Output the (X, Y) coordinate of the center of the cell containing the given text.  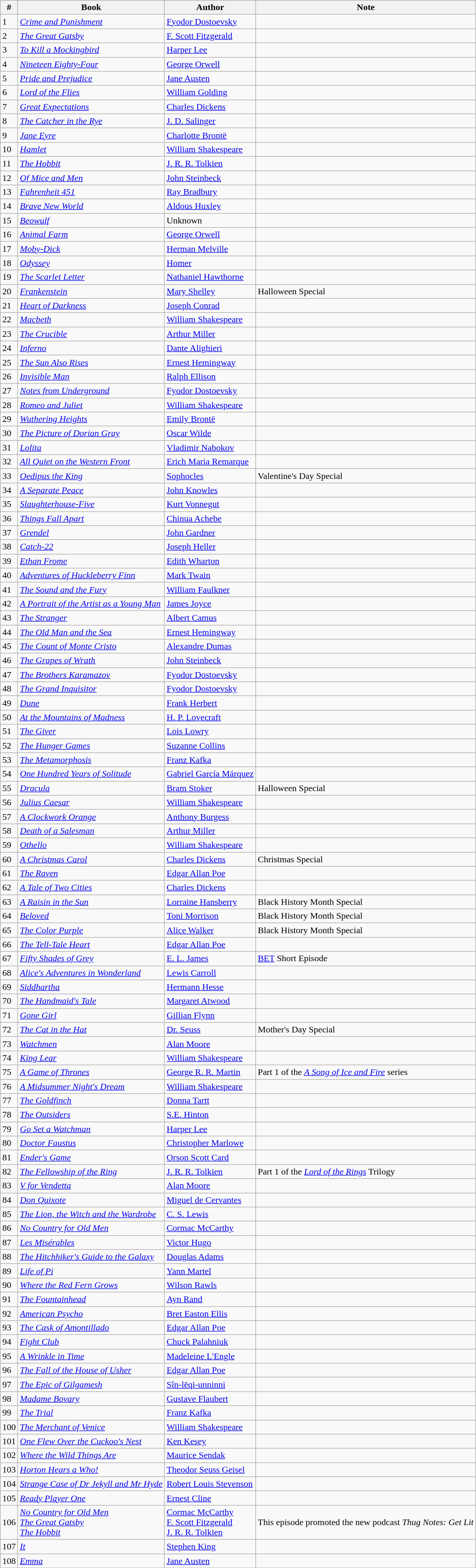
V for Vendetta (91, 1186)
Bret Easton Ellis (210, 1313)
38 (9, 547)
Wuthering Heights (91, 419)
Cormac McCarthy (210, 1228)
Fight Club (91, 1342)
Victor Hugo (210, 1242)
102 (9, 1455)
15 (9, 220)
The Cat in the Hat (91, 1029)
101 (9, 1441)
100 (9, 1427)
The Raven (91, 874)
American Psycho (91, 1313)
Edith Wharton (210, 561)
73 (9, 1044)
Madame Bovary (91, 1399)
81 (9, 1157)
40 (9, 575)
56 (9, 802)
89 (9, 1271)
J. D. Salinger (210, 121)
95 (9, 1356)
Fahrenheit 451 (91, 192)
The Count of Monte Cristo (91, 646)
Othello (91, 845)
3 (9, 50)
Grendel (91, 533)
One Hundred Years of Solitude (91, 774)
Ready Player One (91, 1498)
14 (9, 206)
Beowulf (91, 220)
11 (9, 163)
76 (9, 1086)
Unknown (210, 220)
Julius Caesar (91, 802)
64 (9, 916)
The Giver (91, 731)
42 (9, 603)
Christopher Marlowe (210, 1143)
48 (9, 689)
1 (9, 22)
106 (9, 1522)
13 (9, 192)
Animal Farm (91, 235)
A Tale of Two Cities (91, 888)
43 (9, 618)
The Crucible (91, 334)
27 (9, 391)
46 (9, 661)
Valentine's Day Special (366, 476)
84 (9, 1200)
The Scarlet Letter (91, 277)
King Lear (91, 1058)
The Grand Inquisitor (91, 689)
Suzanne Collins (210, 746)
44 (9, 632)
Ken Kesey (210, 1441)
The Fellowship of the Ring (91, 1172)
Lolita (91, 448)
The Metamorphosis (91, 760)
H. P. Lovecraft (210, 717)
Ender's Game (91, 1157)
Alice's Adventures in Wonderland (91, 973)
Life of Pi (91, 1271)
39 (9, 561)
Fifty Shades of Grey (91, 959)
57 (9, 816)
Charlotte Brontë (210, 135)
Albert Camus (210, 618)
83 (9, 1186)
The Sun Also Rises (91, 362)
The Hobbit (91, 163)
105 (9, 1498)
Lorraine Hansberry (210, 902)
Dracula (91, 788)
A Christmas Carol (91, 859)
Siddhartha (91, 987)
William Golding (210, 92)
Horton Hears a Who! (91, 1470)
Mark Twain (210, 575)
65 (9, 930)
28 (9, 405)
Strange Case of Dr Jekyll and Mr Hyde (91, 1484)
74 (9, 1058)
The Color Purple (91, 930)
4 (9, 64)
Where the Red Fern Grows (91, 1285)
Nathaniel Hawthorne (210, 277)
16 (9, 235)
Frankenstein (91, 291)
Emma (91, 1561)
32 (9, 462)
7 (9, 107)
108 (9, 1561)
Stephen King (210, 1546)
The Goldfinch (91, 1101)
No Country for Old Men (91, 1228)
22 (9, 320)
17 (9, 249)
A Separate Peace (91, 490)
Anthony Burgess (210, 816)
24 (9, 348)
78 (9, 1115)
97 (9, 1384)
Ernest Cline (210, 1498)
The Fountainhead (91, 1299)
A Game of Thrones (91, 1072)
Note (366, 7)
C. S. Lewis (210, 1214)
Vladimir Nabokov (210, 448)
Robert Louis Stevenson (210, 1484)
53 (9, 760)
Gillian Flynn (210, 1015)
88 (9, 1257)
The Lion, the Witch and the Wardrobe (91, 1214)
Hermann Hesse (210, 987)
47 (9, 675)
Bram Stoker (210, 788)
Chuck Palahniuk (210, 1342)
A Midsummer Night's Dream (91, 1086)
Ray Bradbury (210, 192)
45 (9, 646)
96 (9, 1370)
Nineteen Eighty-Four (91, 64)
Heart of Darkness (91, 305)
2 (9, 36)
Douglas Adams (210, 1257)
Slaughterhouse-Five (91, 504)
John Gardner (210, 533)
68 (9, 973)
Book (91, 7)
69 (9, 987)
Doctor Faustus (91, 1143)
79 (9, 1129)
Emily Brontë (210, 419)
25 (9, 362)
The Handmaid's Tale (91, 1001)
10 (9, 149)
5 (9, 78)
It (91, 1546)
86 (9, 1228)
72 (9, 1029)
At the Mountains of Madness (91, 717)
61 (9, 874)
Joseph Heller (210, 547)
A Portrait of the Artist as a Young Man (91, 603)
Kurt Vonnegut (210, 504)
Romeo and Juliet (91, 405)
Cormac McCarthy F. Scott FitzgeraldJ. R. R. Tolkien (210, 1522)
The Brothers Karamazov (91, 675)
Moby-Dick (91, 249)
Dante Alighieri (210, 348)
The Cask of Amontillado (91, 1328)
Beloved (91, 916)
26 (9, 376)
103 (9, 1470)
90 (9, 1285)
19 (9, 277)
Mother's Day Special (366, 1029)
Maurice Sendak (210, 1455)
No Country for Old Men The Great Gatsby The Hobbit (91, 1522)
Don Quixote (91, 1200)
Herman Melville (210, 249)
Frank Herbert (210, 703)
Invisible Man (91, 376)
63 (9, 902)
18 (9, 263)
F. Scott Fitzgerald (210, 36)
Donna Tartt (210, 1101)
Go Set a Watchman (91, 1129)
Things Fall Apart (91, 518)
Of Mice and Men (91, 178)
91 (9, 1299)
Toni Morrison (210, 916)
12 (9, 178)
Alice Walker (210, 930)
36 (9, 518)
Part 1 of the A Song of Ice and Fire series (366, 1072)
55 (9, 788)
49 (9, 703)
70 (9, 1001)
31 (9, 448)
Madeleine L'Engle (210, 1356)
50 (9, 717)
77 (9, 1101)
34 (9, 490)
A Raisin in the Sun (91, 902)
21 (9, 305)
S.E. Hinton (210, 1115)
Gabriel García Márquez (210, 774)
82 (9, 1172)
52 (9, 746)
30 (9, 433)
98 (9, 1399)
20 (9, 291)
Notes from Underground (91, 391)
99 (9, 1413)
# (9, 7)
Inferno (91, 348)
The Hunger Games (91, 746)
George R. R. Martin (210, 1072)
Crime and Punishment (91, 22)
William Faulkner (210, 589)
58 (9, 831)
Miguel de Cervantes (210, 1200)
Brave New World (91, 206)
85 (9, 1214)
23 (9, 334)
66 (9, 944)
John Knowles (210, 490)
37 (9, 533)
35 (9, 504)
Pride and Prejudice (91, 78)
James Joyce (210, 603)
The Great Gatsby (91, 36)
E. L. James (210, 959)
Homer (210, 263)
Where the Wild Things Are (91, 1455)
Alexandre Dumas (210, 646)
Lewis Carroll (210, 973)
A Clockwork Orange (91, 816)
Author (210, 7)
41 (9, 589)
Oedipus the King (91, 476)
Gone Girl (91, 1015)
75 (9, 1072)
Joseph Conrad (210, 305)
Ethan Frome (91, 561)
BET Short Episode (366, 959)
Odyssey (91, 263)
The Picture of Dorian Gray (91, 433)
The Fall of the House of Usher (91, 1370)
87 (9, 1242)
The Sound and the Fury (91, 589)
Death of a Salesman (91, 831)
Gustave Flaubert (210, 1399)
Catch-22 (91, 547)
Lord of the Flies (91, 92)
Yann Martel (210, 1271)
Oscar Wilde (210, 433)
Erich Maria Remarque (210, 462)
The Catcher in the Rye (91, 121)
The Epic of Gilgamesh (91, 1384)
The Merchant of Venice (91, 1427)
Aldous Huxley (210, 206)
The Old Man and the Sea (91, 632)
Chinua Achebe (210, 518)
All Quiet on the Western Front (91, 462)
93 (9, 1328)
Sophocles (210, 476)
The Outsiders (91, 1115)
Sîn-lēqi-unninni (210, 1384)
67 (9, 959)
Ralph Ellison (210, 376)
80 (9, 1143)
51 (9, 731)
107 (9, 1546)
Margaret Atwood (210, 1001)
6 (9, 92)
Lois Lowry (210, 731)
Watchmen (91, 1044)
The Hitchhiker's Guide to the Galaxy (91, 1257)
This episode promoted the new podcast Thug Notes: Get Lit (366, 1522)
Wilson Rawls (210, 1285)
71 (9, 1015)
9 (9, 135)
To Kill a Mockingbird (91, 50)
Les Misérables (91, 1242)
Orson Scott Card (210, 1157)
92 (9, 1313)
29 (9, 419)
Hamlet (91, 149)
The Trial (91, 1413)
Christmas Special (366, 859)
94 (9, 1342)
Jane Eyre (91, 135)
Adventures of Huckleberry Finn (91, 575)
The Grapes of Wrath (91, 661)
54 (9, 774)
60 (9, 859)
104 (9, 1484)
Dr. Seuss (210, 1029)
Dune (91, 703)
Great Expectations (91, 107)
Theodor Seuss Geisel (210, 1470)
Mary Shelley (210, 291)
One Flew Over the Cuckoo's Nest (91, 1441)
The Stranger (91, 618)
Macbeth (91, 320)
A Wrinkle in Time (91, 1356)
62 (9, 888)
Ayn Rand (210, 1299)
Part 1 of the Lord of the Rings Trilogy (366, 1172)
8 (9, 121)
The Tell-Tale Heart (91, 944)
33 (9, 476)
59 (9, 845)
